Search for the cell housing the specified text and yield its (X, Y) center coordinate. 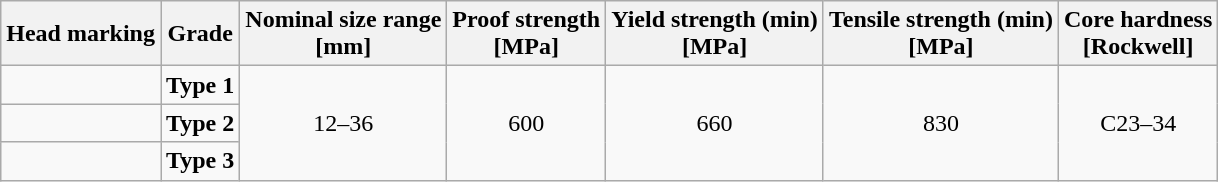
Type 1 (200, 85)
Grade (200, 34)
Head marking (81, 34)
Yield strength (min)[MPa] (715, 34)
Core hardness[Rockwell] (1138, 34)
Tensile strength (min)[MPa] (940, 34)
Type 2 (200, 123)
660 (715, 123)
Nominal size range[mm] (344, 34)
600 (526, 123)
Type 3 (200, 161)
Proof strength[MPa] (526, 34)
12–36 (344, 123)
830 (940, 123)
C23–34 (1138, 123)
